Extract the [X, Y] coordinate from the center of the cell holding the provided text.  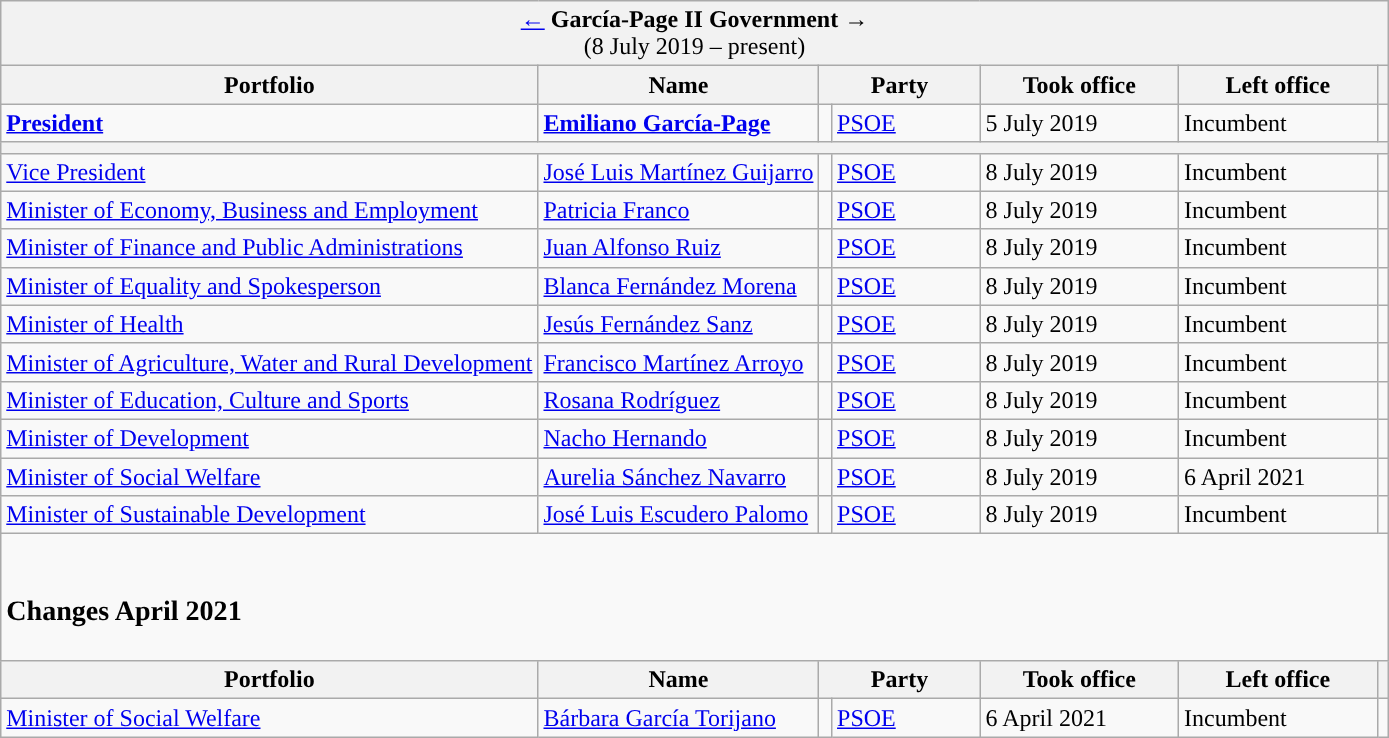
Minister of Education, Culture and Sports [270, 400]
President [270, 123]
Emiliano García-Page [678, 123]
Minister of Development [270, 438]
Nacho Hernando [678, 438]
José Luis Martínez Guijarro [678, 172]
Minister of Equality and Spokesperson [270, 286]
Patricia Franco [678, 210]
Bárbara García Torijano [678, 718]
Minister of Finance and Public Administrations [270, 248]
← García-Page II Government →(8 July 2019 – present) [694, 34]
Minister of Agriculture, Water and Rural Development [270, 362]
Jesús Fernández Sanz [678, 324]
Aurelia Sánchez Navarro [678, 477]
José Luis Escudero Palomo [678, 515]
Blanca Fernández Morena [678, 286]
Rosana Rodríguez [678, 400]
Minister of Health [270, 324]
5 July 2019 [1080, 123]
Minister of Economy, Business and Employment [270, 210]
Francisco Martínez Arroyo [678, 362]
Changes April 2021 [694, 598]
Juan Alfonso Ruiz [678, 248]
Vice President [270, 172]
Minister of Sustainable Development [270, 515]
